Return the [x, y] coordinate for the center point of the cell that contains the specified text.  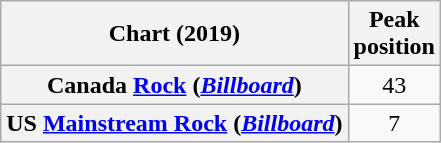
43 [394, 85]
Peak position [394, 34]
US Mainstream Rock (Billboard) [174, 123]
Chart (2019) [174, 34]
7 [394, 123]
Canada Rock (Billboard) [174, 85]
